For the text-containing cell, return its midpoint in (x, y) coordinate format. 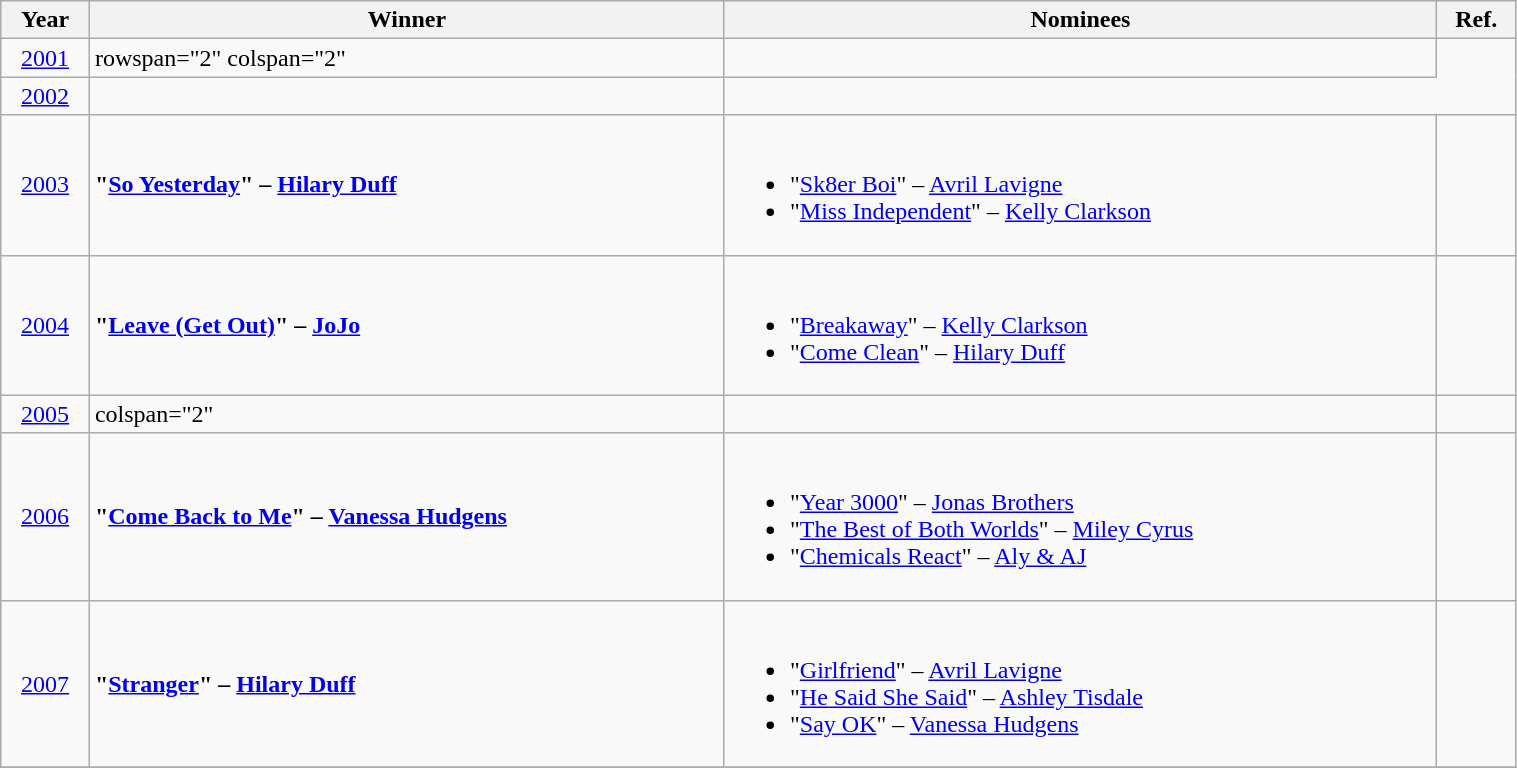
Ref. (1476, 20)
2002 (46, 96)
2006 (46, 516)
"Year 3000" – Jonas Brothers"The Best of Both Worlds" – Miley Cyrus"Chemicals React" – Aly & AJ (1080, 516)
Winner (406, 20)
2007 (46, 684)
"Breakaway" – Kelly Clarkson"Come Clean" – Hilary Duff (1080, 325)
"Sk8er Boi" – Avril Lavigne"Miss Independent" – Kelly Clarkson (1080, 185)
rowspan="2" colspan="2" (406, 58)
colspan="2" (406, 414)
2003 (46, 185)
Nominees (1080, 20)
"Leave (Get Out)" – JoJo (406, 325)
"Stranger" – Hilary Duff (406, 684)
2005 (46, 414)
"Girlfriend" – Avril Lavigne"He Said She Said" – Ashley Tisdale"Say OK" – Vanessa Hudgens (1080, 684)
2001 (46, 58)
Year (46, 20)
2004 (46, 325)
"Come Back to Me" – Vanessa Hudgens (406, 516)
"So Yesterday" – Hilary Duff (406, 185)
